Determine the [X, Y] coordinate at the center of the cell enclosing the given text.  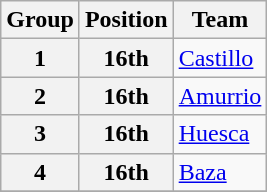
3 [40, 134]
Group [40, 20]
Team [220, 20]
Huesca [220, 134]
1 [40, 58]
Position [126, 20]
2 [40, 96]
Baza [220, 172]
Amurrio [220, 96]
4 [40, 172]
Castillo [220, 58]
